Return the [x, y] coordinate for the center point of the cell that contains the specified text.  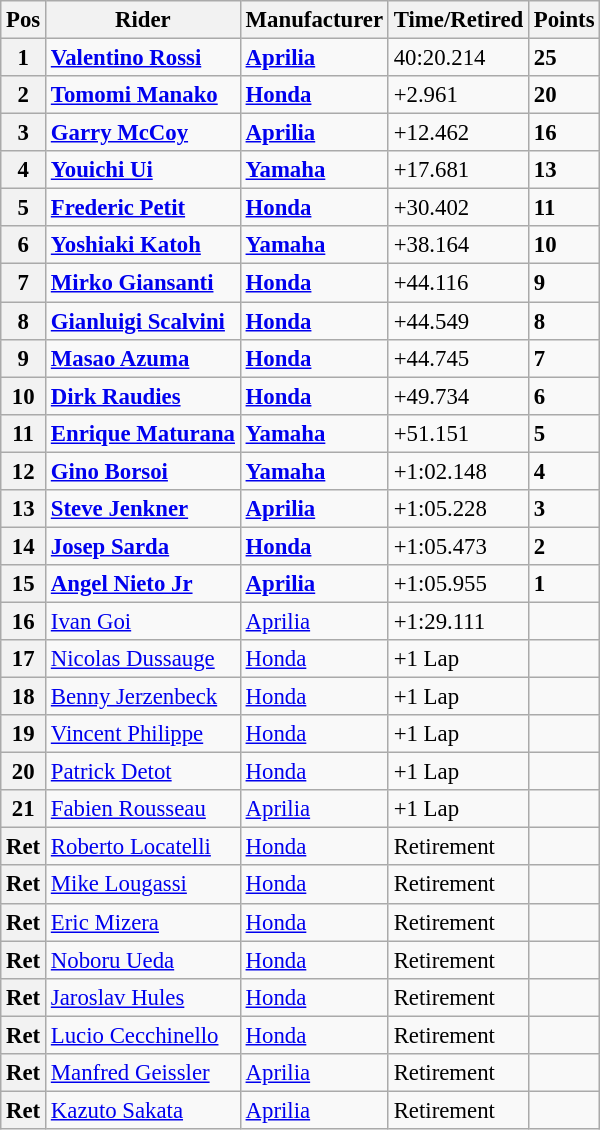
+1:05.228 [458, 509]
+38.164 [458, 245]
+44.116 [458, 283]
21 [24, 809]
Youichi Ui [144, 170]
Garry McCoy [144, 133]
Enrique Maturana [144, 433]
Lucio Cecchinello [144, 1035]
Fabien Rousseau [144, 809]
25 [564, 58]
+2.961 [458, 95]
Tomomi Manako [144, 95]
Pos [24, 20]
14 [24, 546]
Noboru Ueda [144, 960]
Valentino Rossi [144, 58]
+1:02.148 [458, 471]
+12.462 [458, 133]
Time/Retired [458, 20]
Yoshiaki Katoh [144, 245]
Kazuto Sakata [144, 1110]
Gino Borsoi [144, 471]
+44.549 [458, 321]
17 [24, 659]
12 [24, 471]
Patrick Detot [144, 772]
+1:29.111 [458, 621]
Nicolas Dussauge [144, 659]
Roberto Locatelli [144, 847]
40:20.214 [458, 58]
Ivan Goi [144, 621]
+51.151 [458, 433]
+30.402 [458, 208]
18 [24, 697]
+49.734 [458, 396]
+1:05.955 [458, 584]
Vincent Philippe [144, 734]
+44.745 [458, 358]
19 [24, 734]
Masao Azuma [144, 358]
Steve Jenkner [144, 509]
Josep Sarda [144, 546]
Benny Jerzenbeck [144, 697]
Dirk Raudies [144, 396]
Frederic Petit [144, 208]
Manfred Geissler [144, 1073]
Angel Nieto Jr [144, 584]
Mirko Giansanti [144, 283]
Mike Lougassi [144, 885]
Gianluigi Scalvini [144, 321]
Eric Mizera [144, 922]
+1:05.473 [458, 546]
+17.681 [458, 170]
Points [564, 20]
Jaroslav Hules [144, 997]
15 [24, 584]
Manufacturer [314, 20]
Rider [144, 20]
